Locate the cell with the specified text and output its [x, y] center coordinate. 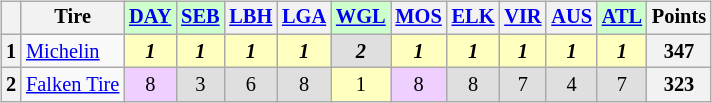
WGL [361, 18]
SEB [200, 18]
ELK [474, 18]
Points [679, 18]
VIR [522, 18]
ATL [622, 18]
Falken Tire [72, 85]
323 [679, 85]
Michelin [72, 51]
6 [250, 85]
3 [200, 85]
4 [571, 85]
LBH [250, 18]
LGA [304, 18]
MOS [419, 18]
347 [679, 51]
DAY [150, 18]
Tire [72, 18]
AUS [571, 18]
